Provide the (X, Y) coordinate of the cell's center where the given text is located.  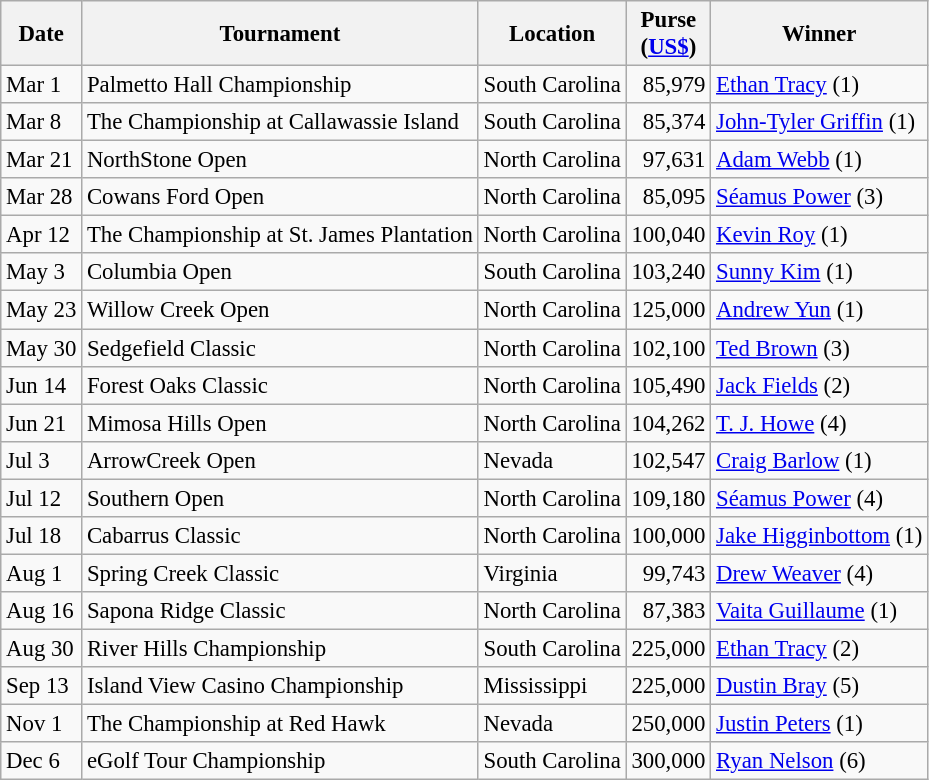
Vaita Guillaume (1) (820, 611)
Nov 1 (42, 724)
May 30 (42, 348)
Columbia Open (280, 273)
Mar 28 (42, 197)
Jul 18 (42, 536)
ArrowCreek Open (280, 460)
100,000 (668, 536)
Séamus Power (4) (820, 498)
Ted Brown (3) (820, 348)
Sedgefield Classic (280, 348)
T. J. Howe (4) (820, 423)
Aug 1 (42, 573)
Location (552, 34)
Jun 21 (42, 423)
85,374 (668, 122)
Winner (820, 34)
Jul 3 (42, 460)
Ethan Tracy (2) (820, 648)
85,979 (668, 85)
eGolf Tour Championship (280, 761)
Tournament (280, 34)
NorthStone Open (280, 160)
Willow Creek Open (280, 310)
104,262 (668, 423)
87,383 (668, 611)
Justin Peters (1) (820, 724)
Mar 21 (42, 160)
Cowans Ford Open (280, 197)
99,743 (668, 573)
Jun 14 (42, 385)
85,095 (668, 197)
Jake Higginbottom (1) (820, 536)
Sunny Kim (1) (820, 273)
103,240 (668, 273)
May 23 (42, 310)
Jul 12 (42, 498)
Adam Webb (1) (820, 160)
Forest Oaks Classic (280, 385)
109,180 (668, 498)
Cabarrus Classic (280, 536)
Virginia (552, 573)
Ryan Nelson (6) (820, 761)
Mimosa Hills Open (280, 423)
Mississippi (552, 686)
Island View Casino Championship (280, 686)
Sapona Ridge Classic (280, 611)
Date (42, 34)
Mar 8 (42, 122)
Ethan Tracy (1) (820, 85)
River Hills Championship (280, 648)
John-Tyler Griffin (1) (820, 122)
100,040 (668, 235)
Sep 13 (42, 686)
Southern Open (280, 498)
102,100 (668, 348)
Apr 12 (42, 235)
Kevin Roy (1) (820, 235)
May 3 (42, 273)
Dustin Bray (5) (820, 686)
Dec 6 (42, 761)
97,631 (668, 160)
The Championship at Red Hawk (280, 724)
Andrew Yun (1) (820, 310)
Aug 16 (42, 611)
Aug 30 (42, 648)
125,000 (668, 310)
Drew Weaver (4) (820, 573)
105,490 (668, 385)
Craig Barlow (1) (820, 460)
Palmetto Hall Championship (280, 85)
300,000 (668, 761)
Mar 1 (42, 85)
102,547 (668, 460)
The Championship at Callawassie Island (280, 122)
Purse(US$) (668, 34)
250,000 (668, 724)
Jack Fields (2) (820, 385)
Séamus Power (3) (820, 197)
Spring Creek Classic (280, 573)
The Championship at St. James Plantation (280, 235)
